Find where the given text appears and provide that cell's center as [X, Y] coordinate. 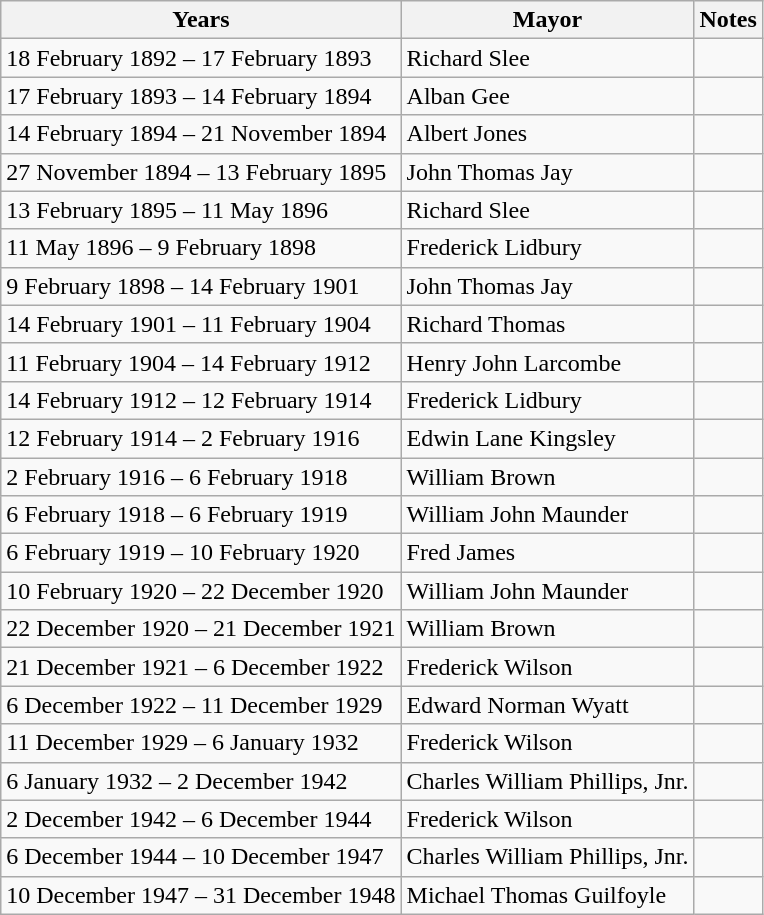
2 December 1942 – 6 December 1944 [201, 819]
6 December 1944 – 10 December 1947 [201, 857]
2 February 1916 – 6 February 1918 [201, 477]
14 February 1912 – 12 February 1914 [201, 400]
6 February 1919 – 10 February 1920 [201, 553]
Alban Gee [548, 96]
Henry John Larcombe [548, 362]
10 December 1947 – 31 December 1948 [201, 895]
11 December 1929 – 6 January 1932 [201, 743]
27 November 1894 – 13 February 1895 [201, 172]
14 February 1894 – 21 November 1894 [201, 134]
12 February 1914 – 2 February 1916 [201, 438]
17 February 1893 – 14 February 1894 [201, 96]
Edwin Lane Kingsley [548, 438]
11 February 1904 – 14 February 1912 [201, 362]
22 December 1920 – 21 December 1921 [201, 629]
10 February 1920 – 22 December 1920 [201, 591]
6 January 1932 – 2 December 1942 [201, 781]
Years [201, 20]
13 February 1895 – 11 May 1896 [201, 210]
6 February 1918 – 6 February 1919 [201, 515]
6 December 1922 – 11 December 1929 [201, 705]
Fred James [548, 553]
Michael Thomas Guilfoyle [548, 895]
Mayor [548, 20]
18 February 1892 – 17 February 1893 [201, 58]
Edward Norman Wyatt [548, 705]
11 May 1896 – 9 February 1898 [201, 248]
21 December 1921 – 6 December 1922 [201, 667]
Notes [728, 20]
14 February 1901 – 11 February 1904 [201, 324]
Albert Jones [548, 134]
9 February 1898 – 14 February 1901 [201, 286]
Richard Thomas [548, 324]
